For the text-containing cell, return its midpoint in [x, y] coordinate format. 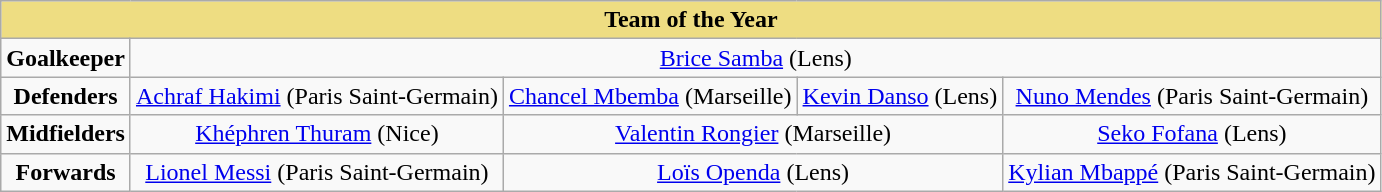
Team of the Year [691, 20]
Nuno Mendes (Paris Saint-Germain) [1192, 96]
Goalkeeper [66, 58]
Forwards [66, 172]
Defenders [66, 96]
Kylian Mbappé (Paris Saint-Germain) [1192, 172]
Lionel Messi (Paris Saint-Germain) [316, 172]
Valentin Rongier (Marseille) [752, 134]
Loïs Openda (Lens) [752, 172]
Midfielders [66, 134]
Seko Fofana (Lens) [1192, 134]
Brice Samba (Lens) [756, 58]
Achraf Hakimi (Paris Saint-Germain) [316, 96]
Khéphren Thuram (Nice) [316, 134]
Chancel Mbemba (Marseille) [650, 96]
Kevin Danso (Lens) [900, 96]
